Provide the (x, y) coordinate of the cell's center where the given text is located.  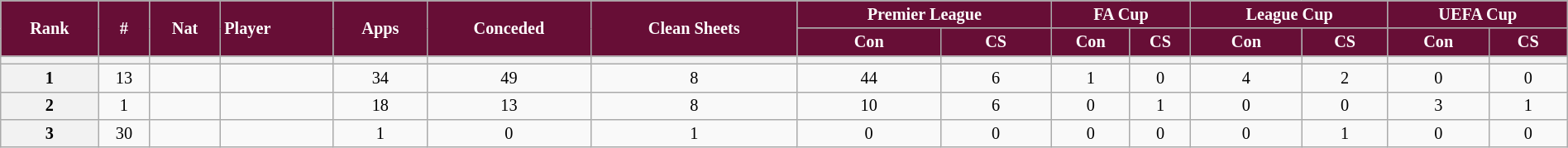
10 (868, 106)
UEFA Cup (1477, 14)
Rank (50, 28)
49 (509, 78)
Premier League (925, 14)
Conceded (509, 28)
FA Cup (1121, 14)
Nat (185, 28)
4 (1246, 78)
Clean Sheets (694, 28)
44 (868, 78)
League Cup (1289, 14)
Apps (380, 28)
Player (276, 28)
18 (380, 106)
34 (380, 78)
30 (124, 133)
# (124, 28)
